Extract the [x, y] coordinate from the center of the cell holding the provided text.  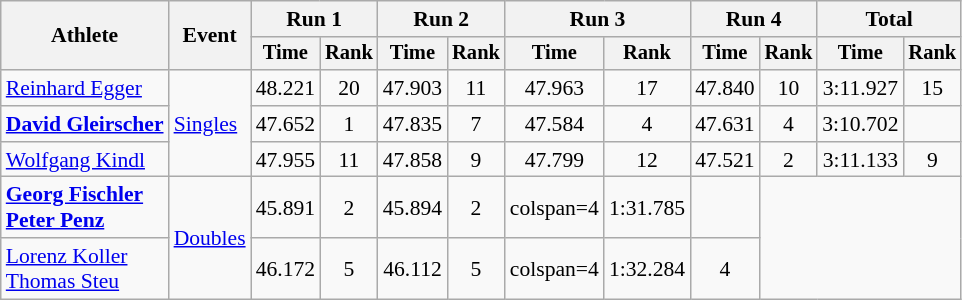
20 [349, 88]
Georg FischlerPeter Penz [85, 208]
Singles [210, 124]
1:32.284 [647, 268]
15 [933, 88]
Lorenz KollerThomas Steu [85, 268]
Event [210, 36]
47.521 [724, 160]
47.840 [724, 88]
47.955 [286, 160]
Total [889, 19]
Run 1 [314, 19]
Run 3 [598, 19]
Run 4 [754, 19]
Wolfgang Kindl [85, 160]
47.963 [554, 88]
3:11.133 [860, 160]
1:31.785 [647, 208]
46.112 [412, 268]
3:10.702 [860, 124]
3:11.927 [860, 88]
45.891 [286, 208]
47.858 [412, 160]
17 [647, 88]
David Gleirscher [85, 124]
48.221 [286, 88]
47.903 [412, 88]
46.172 [286, 268]
10 [789, 88]
47.631 [724, 124]
Run 2 [442, 19]
Doubles [210, 238]
12 [647, 160]
7 [476, 124]
47.652 [286, 124]
47.835 [412, 124]
Reinhard Egger [85, 88]
Athlete [85, 36]
47.584 [554, 124]
47.799 [554, 160]
1 [349, 124]
45.894 [412, 208]
